From the cell containing the given text, extract its center point as [X, Y] coordinate. 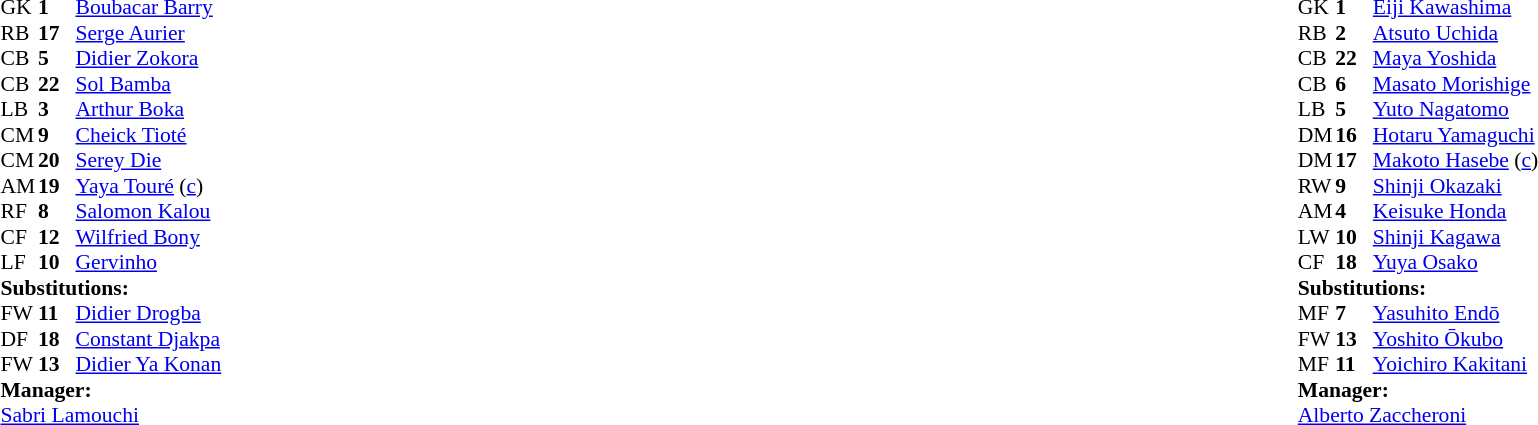
Serge Aurier [149, 33]
6 [1354, 84]
Yuto Nagatomo [1456, 109]
Masato Morishige [1456, 84]
20 [57, 161]
RW [1317, 186]
Keisuke Honda [1456, 211]
8 [57, 211]
DF [19, 339]
Constant Djakpa [149, 339]
Arthur Boka [149, 109]
19 [57, 186]
RF [19, 211]
Didier Ya Konan [149, 365]
Yoshito Ōkubo [1456, 339]
12 [57, 237]
16 [1354, 135]
Salomon Kalou [149, 211]
Didier Drogba [149, 313]
Maya Yoshida [1456, 59]
7 [1354, 313]
Shinji Okazaki [1456, 186]
Yoichiro Kakitani [1456, 365]
Gervinho [149, 263]
Cheick Tioté [149, 135]
Yasuhito Endō [1456, 313]
Shinji Kagawa [1456, 237]
Yuya Osako [1456, 263]
LW [1317, 237]
Yaya Touré (c) [149, 186]
Serey Die [149, 161]
Makoto Hasebe (c) [1456, 161]
Didier Zokora [149, 59]
4 [1354, 211]
Sol Bamba [149, 84]
Hotaru Yamaguchi [1456, 135]
3 [57, 109]
Wilfried Bony [149, 237]
LF [19, 263]
2 [1354, 33]
Atsuto Uchida [1456, 33]
